Return the [X, Y] coordinate for the center point of the cell that contains the specified text.  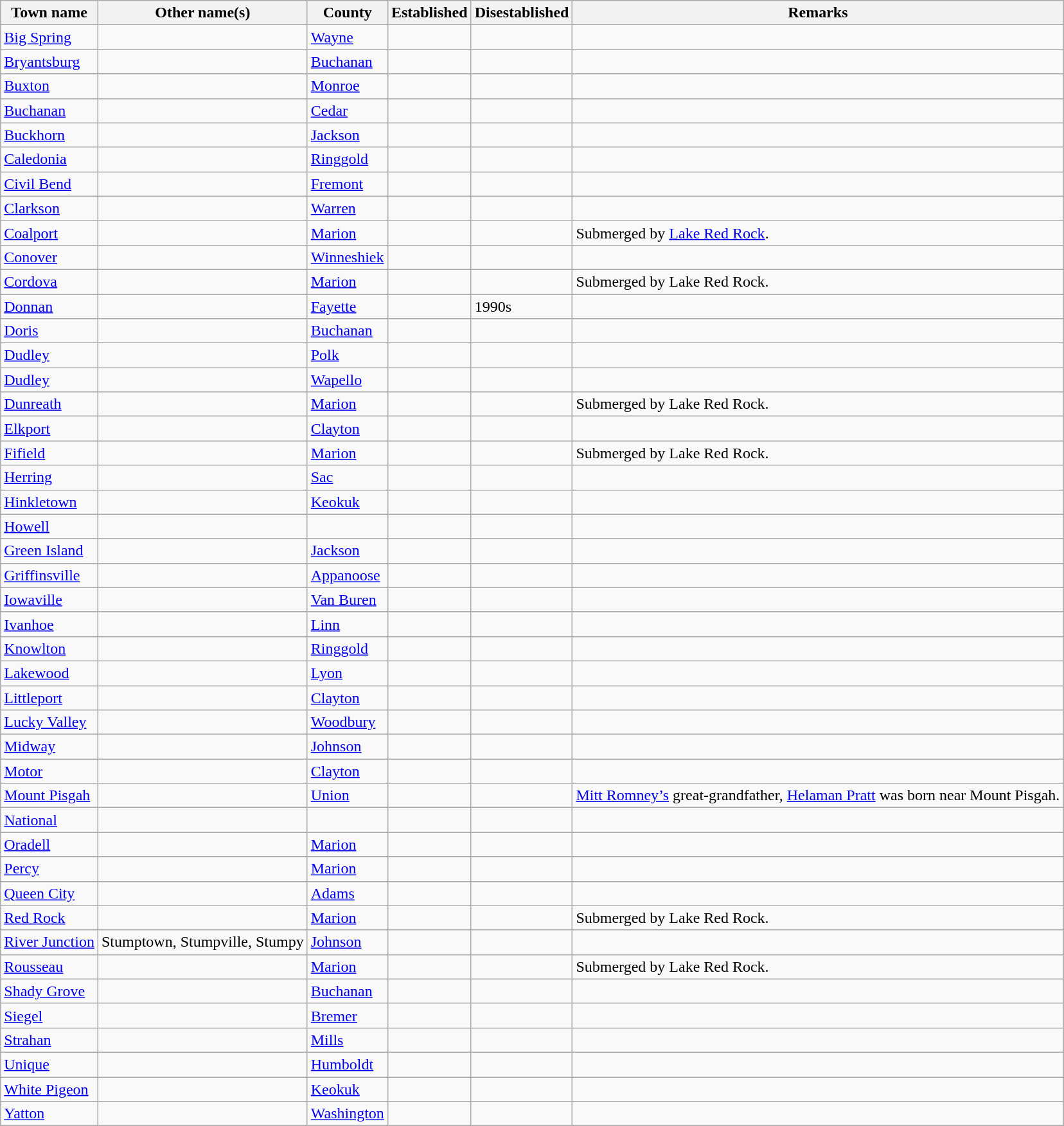
Town name [49, 13]
Shady Grove [49, 991]
Conover [49, 257]
Siegel [49, 1015]
Appanoose [347, 575]
Midway [49, 747]
Sac [347, 478]
River Junction [49, 942]
Green Island [49, 551]
Strahan [49, 1040]
Bremer [347, 1015]
Winneshiek [347, 257]
Mitt Romney’s great-grandfather, Helaman Pratt was born near Mount Pisgah. [818, 796]
Fayette [347, 307]
Washington [347, 1114]
Hinkletown [49, 502]
Wapello [347, 380]
National [49, 820]
Van Buren [347, 600]
Humboldt [347, 1064]
Elkport [49, 429]
Mills [347, 1040]
Queen City [49, 893]
Union [347, 796]
Dunreath [49, 404]
Littleport [49, 697]
Monroe [347, 86]
White Pigeon [49, 1089]
Stumptown, Stumpville, Stumpy [202, 942]
Cedar [347, 111]
County [347, 13]
Other name(s) [202, 13]
Unique [49, 1064]
Coalport [49, 233]
Disestablished [522, 13]
Herring [49, 478]
Griffinsville [49, 575]
Doris [49, 331]
Ivanhoe [49, 624]
Civil Bend [49, 184]
Big Spring [49, 37]
Woodbury [347, 722]
1990s [522, 307]
Remarks [818, 13]
Clarkson [49, 208]
Cordova [49, 281]
Fremont [347, 184]
Lucky Valley [49, 722]
Buckhorn [49, 135]
Red Rock [49, 918]
Lakewood [49, 673]
Rousseau [49, 967]
Bryantsburg [49, 62]
Caledonia [49, 159]
Knowlton [49, 648]
Fifield [49, 453]
Buxton [49, 86]
Mount Pisgah [49, 796]
Lyon [347, 673]
Donnan [49, 307]
Adams [347, 893]
Oradell [49, 844]
Warren [347, 208]
Polk [347, 355]
Linn [347, 624]
Established [429, 13]
Yatton [49, 1114]
Percy [49, 869]
Iowaville [49, 600]
Howell [49, 526]
Wayne [347, 37]
Motor [49, 771]
